For the text-containing cell, return its midpoint in (x, y) coordinate format. 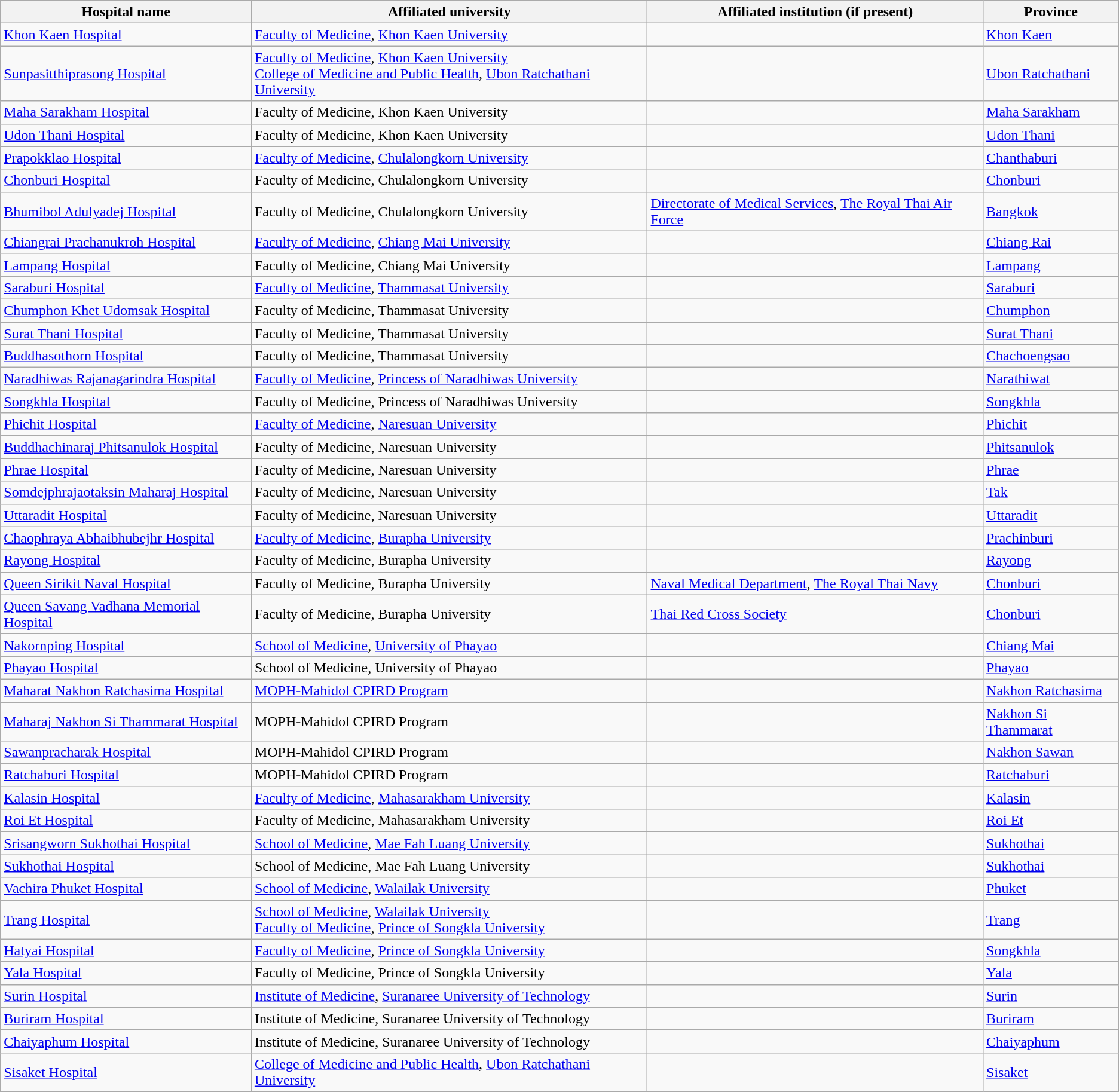
Surin (1051, 996)
Phichit (1051, 424)
Lampang (1051, 265)
Surin Hospital (126, 996)
Lampang Hospital (126, 265)
Ratchaburi (1051, 775)
Bangkok (1051, 212)
Songkhla Hospital (126, 402)
Chiang Rai (1051, 242)
Buddhasothorn Hospital (126, 356)
Surat Thani (1051, 333)
Chanthaburi (1051, 158)
Buddhachinaraj Phitsanulok Hospital (126, 447)
Trang Hospital (126, 919)
Buriram Hospital (126, 1018)
Phayao Hospital (126, 668)
Naradhiwas Rajanagarindra Hospital (126, 379)
Yala (1051, 973)
Affiliated institution (if present) (815, 12)
Saraburi (1051, 287)
Yala Hospital (126, 973)
Nakornping Hospital (126, 645)
Khon Kaen Hospital (126, 35)
Province (1051, 12)
School of Medicine, Walailak UniversityFaculty of Medicine, Prince of Songkla University (450, 919)
Maharat Nakhon Ratchasima Hospital (126, 690)
Nakhon Si Thammarat (1051, 721)
Maharaj Nakhon Si Thammarat Hospital (126, 721)
Kalasin (1051, 798)
Chiang Mai (1051, 645)
Roi Et Hospital (126, 821)
Chumphon Khet Udomsak Hospital (126, 310)
Sunpasitthiprasong Hospital (126, 74)
Chachoengsao (1051, 356)
Sukhothai Hospital (126, 866)
School of Medicine, Walailak University (450, 889)
Thai Red Cross Society (815, 614)
Prapokklao Hospital (126, 158)
Udon Thani Hospital (126, 135)
Bhumibol Adulyadej Hospital (126, 212)
Rayong (1051, 561)
Roi Et (1051, 821)
Sisaket (1051, 1072)
Khon Kaen (1051, 35)
Sawanpracharak Hospital (126, 753)
Udon Thani (1051, 135)
College of Medicine and Public Health, Ubon Ratchathani University (450, 1072)
Chumphon (1051, 310)
Hatyai Hospital (126, 950)
Chaiyaphum (1051, 1041)
Uttaradit (1051, 515)
Prachinburi (1051, 538)
Nakhon Sawan (1051, 753)
Chonburi Hospital (126, 181)
Faculty of Medicine, Khon Kaen UniversityCollege of Medicine and Public Health, Ubon Ratchathani University (450, 74)
Ubon Ratchathani (1051, 74)
Maha Sarakham (1051, 112)
Chaophraya Abhaibhubejhr Hospital (126, 538)
Phitsanulok (1051, 447)
Maha Sarakham Hospital (126, 112)
Affiliated university (450, 12)
Chiangrai Prachanukroh Hospital (126, 242)
Directorate of Medical Services, The Royal Thai Air Force (815, 212)
Surat Thani Hospital (126, 333)
Somdejphrajaotaksin Maharaj Hospital (126, 493)
Uttaradit Hospital (126, 515)
Phrae Hospital (126, 470)
Phayao (1051, 668)
Phrae (1051, 470)
Phuket (1051, 889)
Srisangworn Sukhothai Hospital (126, 843)
Kalasin Hospital (126, 798)
Naval Medical Department, The Royal Thai Navy (815, 583)
Buriram (1051, 1018)
Phichit Hospital (126, 424)
Trang (1051, 919)
Chaiyaphum Hospital (126, 1041)
Rayong Hospital (126, 561)
Saraburi Hospital (126, 287)
Queen Savang Vadhana Memorial Hospital (126, 614)
Nakhon Ratchasima (1051, 690)
Queen Sirikit Naval Hospital (126, 583)
Hospital name (126, 12)
Ratchaburi Hospital (126, 775)
Vachira Phuket Hospital (126, 889)
Tak (1051, 493)
Narathiwat (1051, 379)
Sisaket Hospital (126, 1072)
